Return [X, Y] of the center of cell containing provided text 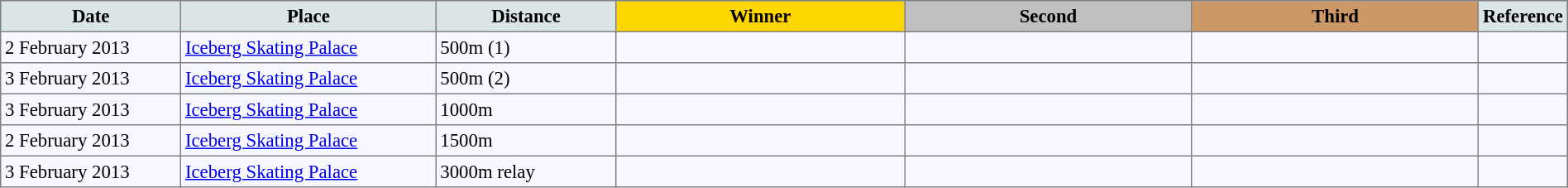
Third [1335, 17]
Second [1049, 17]
500m (1) [526, 47]
1000m [526, 109]
Distance [526, 17]
500m (2) [526, 79]
Place [308, 17]
3000m relay [526, 171]
Reference [1523, 17]
1500m [526, 141]
Date [91, 17]
Winner [760, 17]
